Locate the cell with the specified text and output its (X, Y) center coordinate. 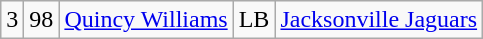
98 (42, 20)
Jacksonville Jaguars (379, 20)
Quincy Williams (146, 20)
3 (12, 20)
LB (254, 20)
